Determine the [X, Y] coordinate at the center of the cell enclosing the given text.  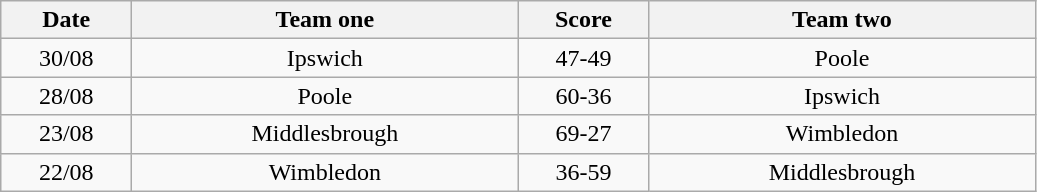
28/08 [66, 96]
Score [584, 20]
23/08 [66, 134]
22/08 [66, 172]
Team two [842, 20]
30/08 [66, 58]
47-49 [584, 58]
69-27 [584, 134]
Date [66, 20]
60-36 [584, 96]
Team one [325, 20]
36-59 [584, 172]
